Detect which cell encompasses the target text, then output its (X, Y) center coordinate. 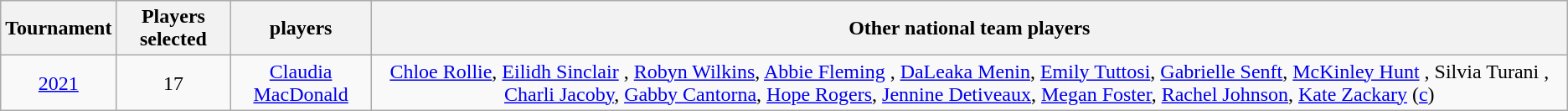
2021 (59, 82)
Other national team players (969, 29)
17 (173, 82)
players (302, 29)
Claudia MacDonald (302, 82)
Players selected (173, 29)
Tournament (59, 29)
